Locate the cell with the specified text and output its (X, Y) center coordinate. 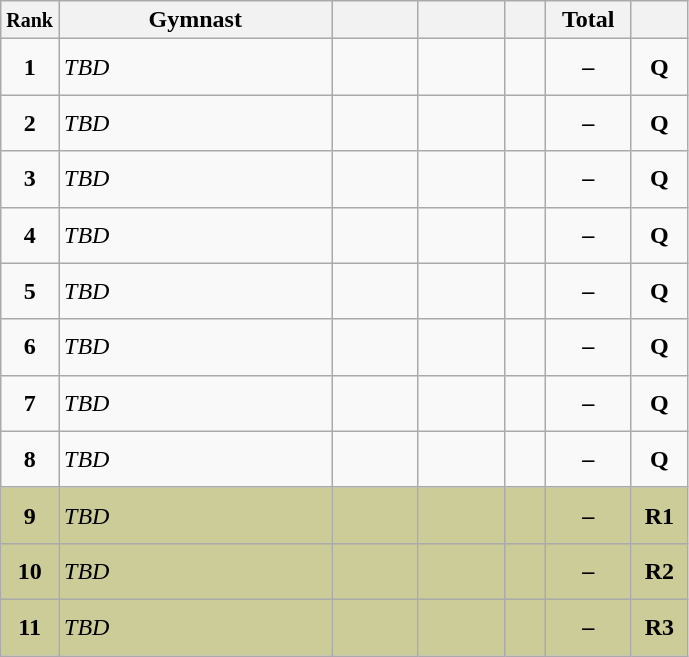
R2 (659, 571)
8 (30, 459)
4 (30, 235)
Gymnast (195, 20)
Total (588, 20)
6 (30, 347)
1 (30, 67)
9 (30, 515)
7 (30, 403)
2 (30, 123)
11 (30, 627)
R1 (659, 515)
10 (30, 571)
Rank (30, 20)
R3 (659, 627)
3 (30, 179)
5 (30, 291)
